Return [x, y] of the center of cell containing provided text 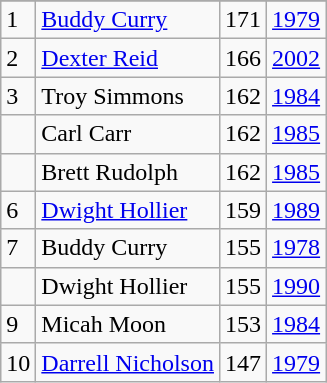
2002 [296, 58]
10 [18, 362]
171 [242, 20]
166 [242, 58]
159 [242, 210]
Troy Simmons [128, 96]
7 [18, 248]
2 [18, 58]
1989 [296, 210]
Darrell Nicholson [128, 362]
147 [242, 362]
9 [18, 324]
153 [242, 324]
Carl Carr [128, 134]
6 [18, 210]
3 [18, 96]
Dexter Reid [128, 58]
Micah Moon [128, 324]
1990 [296, 286]
Brett Rudolph [128, 172]
1978 [296, 248]
1 [18, 20]
